Return the (X, Y) coordinate for the center point of the cell that contains the specified text.  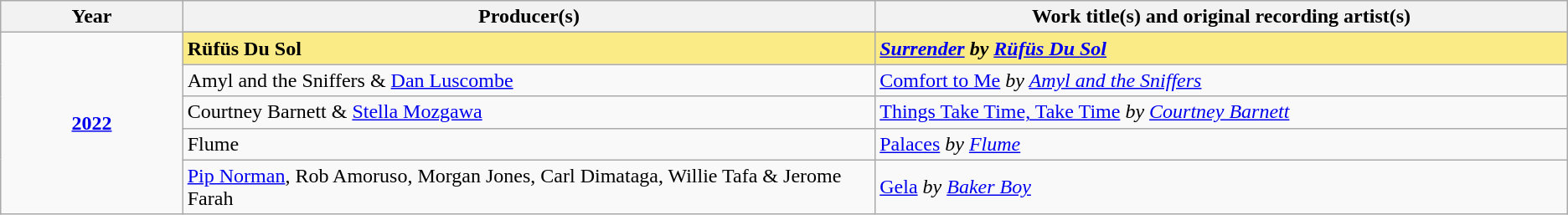
Rüfüs Du Sol (529, 49)
Gela by Baker Boy (1221, 187)
Work title(s) and original recording artist(s) (1221, 17)
Year (92, 17)
Palaces by Flume (1221, 144)
2022 (92, 124)
Things Take Time, Take Time by Courtney Barnett (1221, 112)
Courtney Barnett & Stella Mozgawa (529, 112)
Producer(s) (529, 17)
Flume (529, 144)
Surrender by Rüfüs Du Sol (1221, 49)
Pip Norman, Rob Amoruso, Morgan Jones, Carl Dimataga, Willie Tafa & Jerome Farah (529, 187)
Comfort to Me by Amyl and the Sniffers (1221, 80)
Amyl and the Sniffers & Dan Luscombe (529, 80)
